Search for the cell housing the specified text and yield its [x, y] center coordinate. 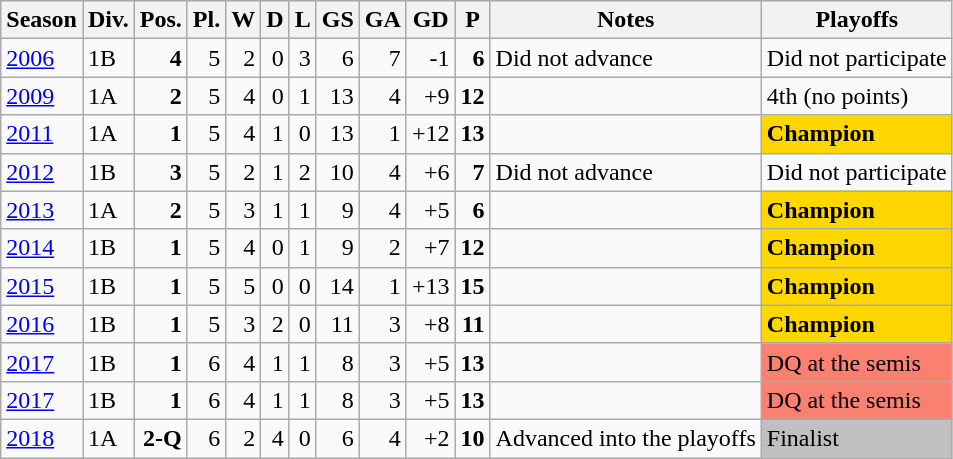
+13 [430, 286]
-1 [430, 58]
GS [338, 20]
Pos. [160, 20]
L [302, 20]
2-Q [160, 438]
14 [338, 286]
2009 [42, 96]
Finalist [856, 438]
+7 [430, 248]
+8 [430, 324]
2018 [42, 438]
Div. [108, 20]
2015 [42, 286]
15 [472, 286]
P [472, 20]
2013 [42, 210]
2006 [42, 58]
+6 [430, 172]
2014 [42, 248]
Season [42, 20]
D [275, 20]
+9 [430, 96]
Notes [626, 20]
2012 [42, 172]
+12 [430, 134]
GA [382, 20]
2011 [42, 134]
Playoffs [856, 20]
W [244, 20]
+2 [430, 438]
GD [430, 20]
Advanced into the playoffs [626, 438]
Pl. [206, 20]
2016 [42, 324]
4th (no points) [856, 96]
